Extract the (X, Y) coordinate from the center of the cell holding the provided text.  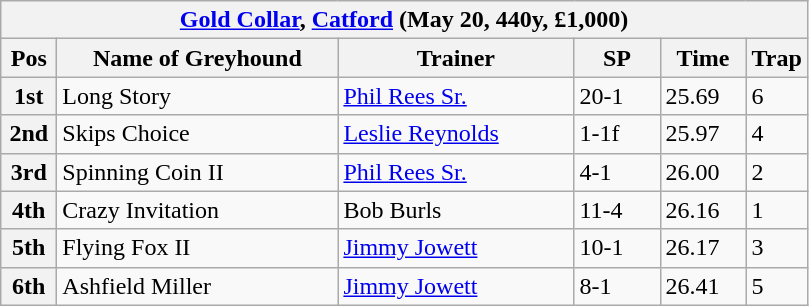
Long Story (198, 96)
8-1 (617, 286)
4th (29, 210)
6th (29, 286)
Trainer (456, 58)
3rd (29, 172)
4 (776, 134)
6 (776, 96)
26.17 (703, 248)
3 (776, 248)
4-1 (617, 172)
Ashfield Miller (198, 286)
2 (776, 172)
20-1 (617, 96)
Pos (29, 58)
SP (617, 58)
Spinning Coin II (198, 172)
Time (703, 58)
Leslie Reynolds (456, 134)
25.69 (703, 96)
Bob Burls (456, 210)
Gold Collar, Catford (May 20, 440y, £1,000) (404, 20)
26.16 (703, 210)
1st (29, 96)
Crazy Invitation (198, 210)
5 (776, 286)
26.00 (703, 172)
Flying Fox II (198, 248)
25.97 (703, 134)
Trap (776, 58)
26.41 (703, 286)
1-1f (617, 134)
10-1 (617, 248)
Name of Greyhound (198, 58)
5th (29, 248)
1 (776, 210)
11-4 (617, 210)
2nd (29, 134)
Skips Choice (198, 134)
